Locate the cell with the specified text and output its [x, y] center coordinate. 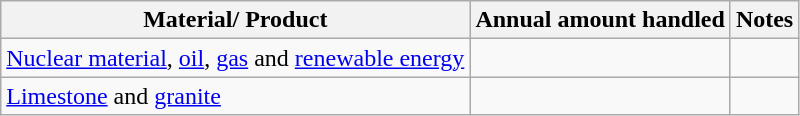
Material/ Product [236, 20]
Limestone and granite [236, 96]
Annual amount handled [600, 20]
Nuclear material, oil, gas and renewable energy [236, 58]
Notes [764, 20]
